Locate the cell with the specified text and output its [x, y] center coordinate. 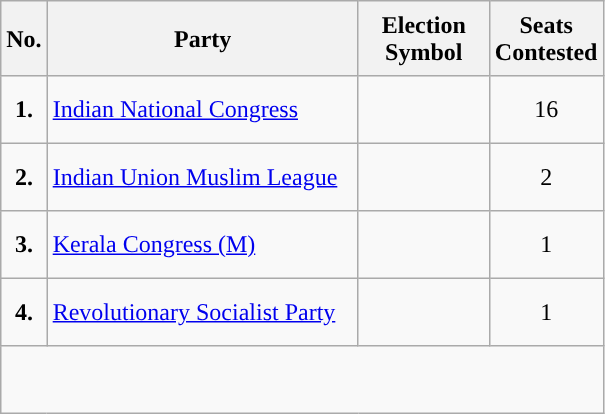
16 [546, 110]
4. [24, 312]
2. [24, 177]
Indian Union Muslim League [202, 177]
1. [24, 110]
Seats Contested [546, 38]
Party [202, 38]
2 [546, 177]
Election Symbol [424, 38]
No. [24, 38]
Revolutionary Socialist Party [202, 312]
Indian National Congress [202, 110]
3. [24, 245]
Kerala Congress (M) [202, 245]
